Search for the cell housing the specified text and yield its (x, y) center coordinate. 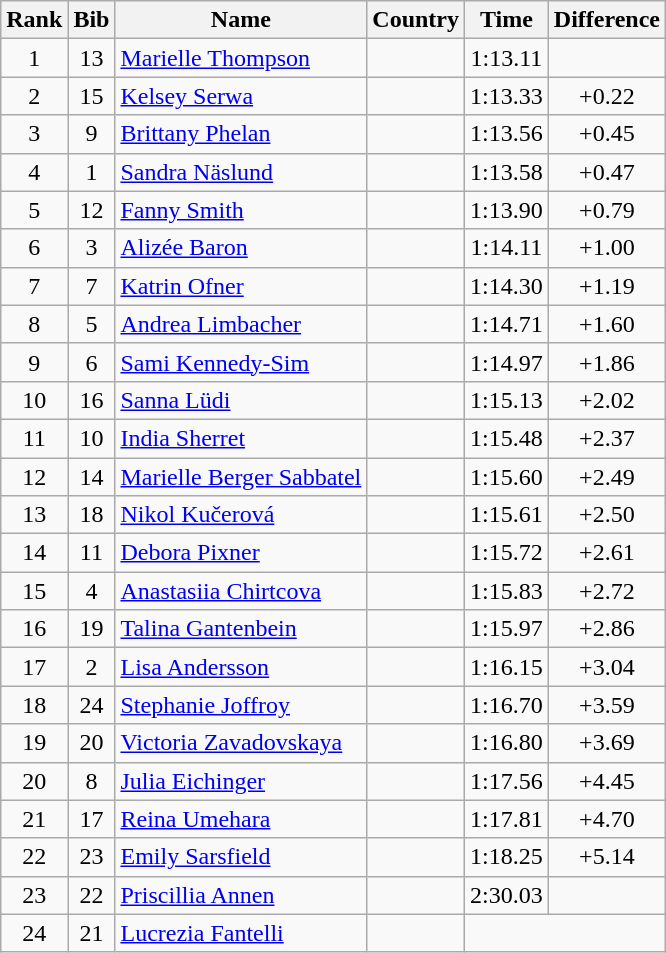
Bib (92, 20)
1:14.71 (507, 324)
+2.86 (606, 629)
1:13.11 (507, 58)
+5.14 (606, 857)
+1.00 (606, 248)
Julia Eichinger (241, 781)
Victoria Zavadovskaya (241, 743)
Talina Gantenbein (241, 629)
1:13.90 (507, 210)
1:13.33 (507, 96)
1:14.97 (507, 362)
+3.69 (606, 743)
Anastasiia Chirtcova (241, 591)
Country (416, 20)
+1.19 (606, 286)
Fanny Smith (241, 210)
Marielle Thompson (241, 58)
Debora Pixner (241, 553)
+3.59 (606, 705)
Sandra Näslund (241, 172)
+2.37 (606, 438)
+4.70 (606, 819)
Alizée Baron (241, 248)
1:17.81 (507, 819)
+2.72 (606, 591)
Kelsey Serwa (241, 96)
1:14.30 (507, 286)
+1.60 (606, 324)
Katrin Ofner (241, 286)
2:30.03 (507, 895)
1:13.58 (507, 172)
Sami Kennedy-Sim (241, 362)
Time (507, 20)
Rank (34, 20)
1:15.83 (507, 591)
Marielle Berger Sabbatel (241, 477)
+1.86 (606, 362)
1:17.56 (507, 781)
+3.04 (606, 667)
Brittany Phelan (241, 134)
Sanna Lüdi (241, 400)
1:15.72 (507, 553)
Priscillia Annen (241, 895)
+2.49 (606, 477)
+4.45 (606, 781)
1:16.80 (507, 743)
1:13.56 (507, 134)
1:15.61 (507, 515)
Lucrezia Fantelli (241, 933)
Nikol Kučerová (241, 515)
Andrea Limbacher (241, 324)
Emily Sarsfield (241, 857)
1:18.25 (507, 857)
Lisa Andersson (241, 667)
1:16.70 (507, 705)
1:15.13 (507, 400)
+0.45 (606, 134)
+2.02 (606, 400)
India Sherret (241, 438)
1:15.48 (507, 438)
+0.79 (606, 210)
+0.47 (606, 172)
1:15.97 (507, 629)
+2.50 (606, 515)
1:16.15 (507, 667)
Name (241, 20)
Stephanie Joffroy (241, 705)
+2.61 (606, 553)
Difference (606, 20)
Reina Umehara (241, 819)
+0.22 (606, 96)
1:14.11 (507, 248)
1:15.60 (507, 477)
